Pinpoint the cell where the given text exists, returning its [X, Y] midpoint coordinate. 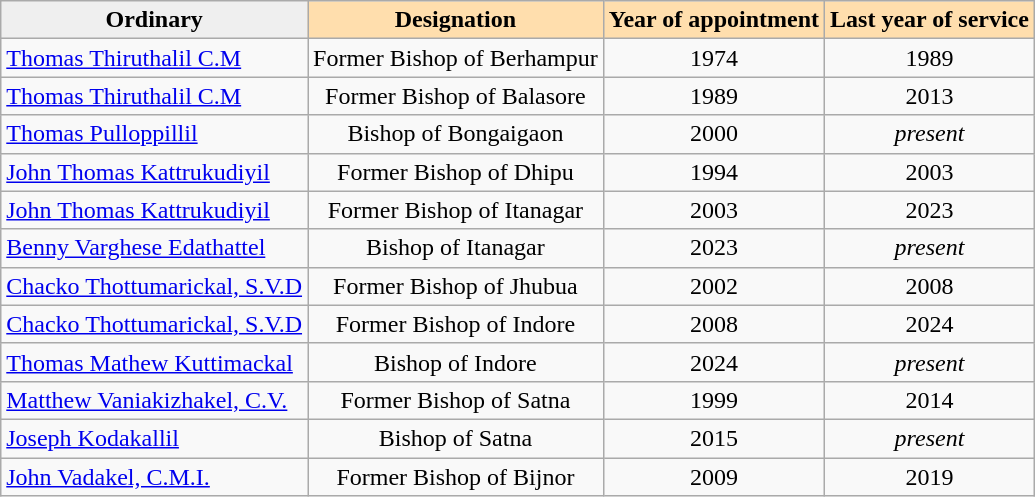
John Vadakel, C.M.I. [154, 477]
1974 [714, 58]
2009 [714, 477]
Last year of service [930, 20]
Former Bishop of Jhubua [456, 286]
2019 [930, 477]
Year of appointment [714, 20]
Designation [456, 20]
Thomas Pulloppillil [154, 134]
Matthew Vaniakizhakel, C.V. [154, 400]
Bishop of Bongaigaon [456, 134]
2015 [714, 438]
Former Bishop of Berhampur [456, 58]
Bishop of Indore [456, 362]
1994 [714, 172]
2014 [930, 400]
Benny Varghese Edathattel [154, 248]
Bishop of Itanagar [456, 248]
2000 [714, 134]
2013 [930, 96]
Ordinary [154, 20]
Former Bishop of Bijnor [456, 477]
2002 [714, 286]
Bishop of Satna [456, 438]
Thomas Mathew Kuttimackal [154, 362]
Former Bishop of Dhipu [456, 172]
Former Bishop of Itanagar [456, 210]
Former Bishop of Indore [456, 324]
1999 [714, 400]
Former Bishop of Balasore [456, 96]
Joseph Kodakallil [154, 438]
Former Bishop of Satna [456, 400]
